Determine the (x, y) coordinate at the center of the cell enclosing the given text.  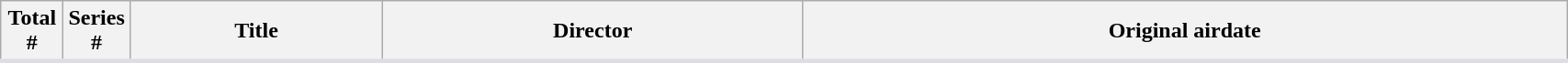
Director (593, 31)
Total# (32, 31)
Original airdate (1185, 31)
Series# (96, 31)
Title (255, 31)
